For the text-containing cell, return its midpoint in (x, y) coordinate format. 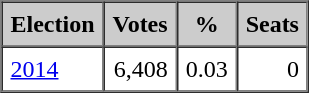
Seats (272, 24)
Votes (140, 24)
% (207, 24)
0 (272, 68)
2014 (53, 68)
0.03 (207, 68)
6,408 (140, 68)
Election (53, 24)
